Extract the (x, y) coordinate from the center of the cell holding the provided text.  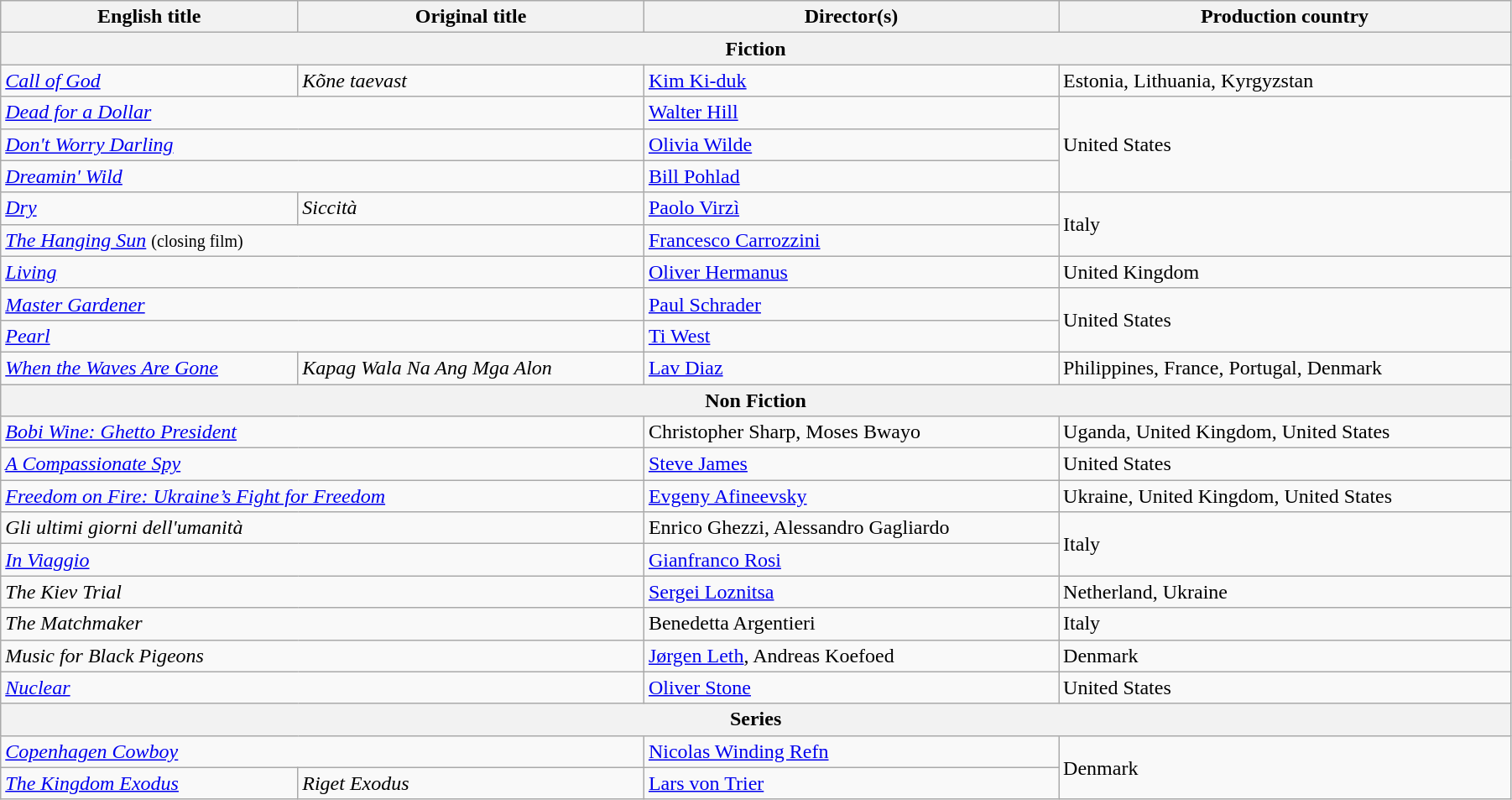
A Compassionate Spy (322, 464)
Kõne taevast (472, 81)
Ti West (851, 336)
Steve James (851, 464)
Fiction (756, 49)
Riget Exodus (472, 783)
Bill Pohlad (851, 176)
Olivia Wilde (851, 144)
Francesco Carrozzini (851, 240)
Nuclear (322, 688)
Uganda, United Kingdom, United States (1285, 432)
Estonia, Lithuania, Kyrgyzstan (1285, 81)
When the Waves Are Gone (149, 368)
Netherland, Ukraine (1285, 592)
Non Fiction (756, 400)
Lars von Trier (851, 783)
Siccità (472, 208)
United Kingdom (1285, 272)
Original title (472, 17)
Sergei Loznitsa (851, 592)
The Kiev Trial (322, 592)
Gli ultimi giorni dell'umanità (322, 528)
Copenhagen Cowboy (322, 751)
Freedom on Fire: Ukraine’s Fight for Freedom (322, 496)
Evgeny Afineevsky (851, 496)
Paolo Virzì (851, 208)
Philippines, France, Portugal, Denmark (1285, 368)
Christopher Sharp, Moses Bwayo (851, 432)
Ukraine, United Kingdom, United States (1285, 496)
English title (149, 17)
Production country (1285, 17)
Dead for a Dollar (322, 112)
Director(s) (851, 17)
Paul Schrader (851, 304)
Kim Ki-duk (851, 81)
Oliver Hermanus (851, 272)
Don't Worry Darling (322, 144)
Dreamin' Wild (322, 176)
Jørgen Leth, Andreas Koefoed (851, 656)
Master Gardener (322, 304)
Lav Diaz (851, 368)
The Hanging Sun (closing film) (322, 240)
Gianfranco Rosi (851, 560)
In Viaggio (322, 560)
Call of God (149, 81)
Bobi Wine: Ghetto President (322, 432)
Walter Hill (851, 112)
Nicolas Winding Refn (851, 751)
Kapag Wala Na Ang Mga Alon (472, 368)
Series (756, 719)
Music for Black Pigeons (322, 656)
Dry (149, 208)
The Matchmaker (322, 624)
The Kingdom Exodus (149, 783)
Benedetta Argentieri (851, 624)
Living (322, 272)
Pearl (322, 336)
Oliver Stone (851, 688)
Enrico Ghezzi, Alessandro Gagliardo (851, 528)
